Detect which cell encompasses the target text, then output its [X, Y] center coordinate. 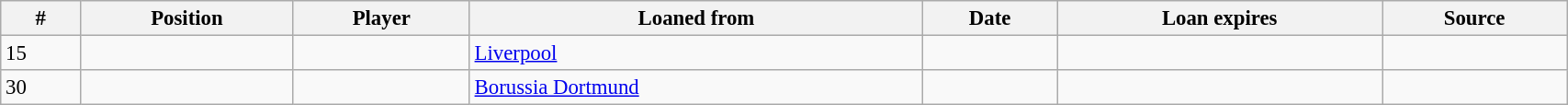
30 [40, 87]
Loan expires [1220, 18]
Source [1475, 18]
Loaned from [696, 18]
15 [40, 53]
Borussia Dortmund [696, 87]
Liverpool [696, 53]
Date [990, 18]
# [40, 18]
Player [381, 18]
Position [187, 18]
